Output the (X, Y) coordinate of the center of the cell containing the given text.  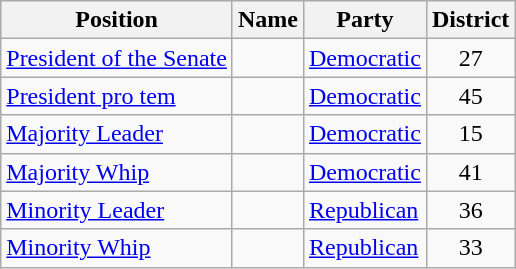
Majority Whip (117, 172)
27 (470, 58)
45 (470, 96)
15 (470, 134)
Minority Whip (117, 248)
President pro tem (117, 96)
33 (470, 248)
Majority Leader (117, 134)
Name (268, 20)
District (470, 20)
41 (470, 172)
Position (117, 20)
Minority Leader (117, 210)
President of the Senate (117, 58)
36 (470, 210)
Party (364, 20)
